Search for the cell housing the specified text and yield its [X, Y] center coordinate. 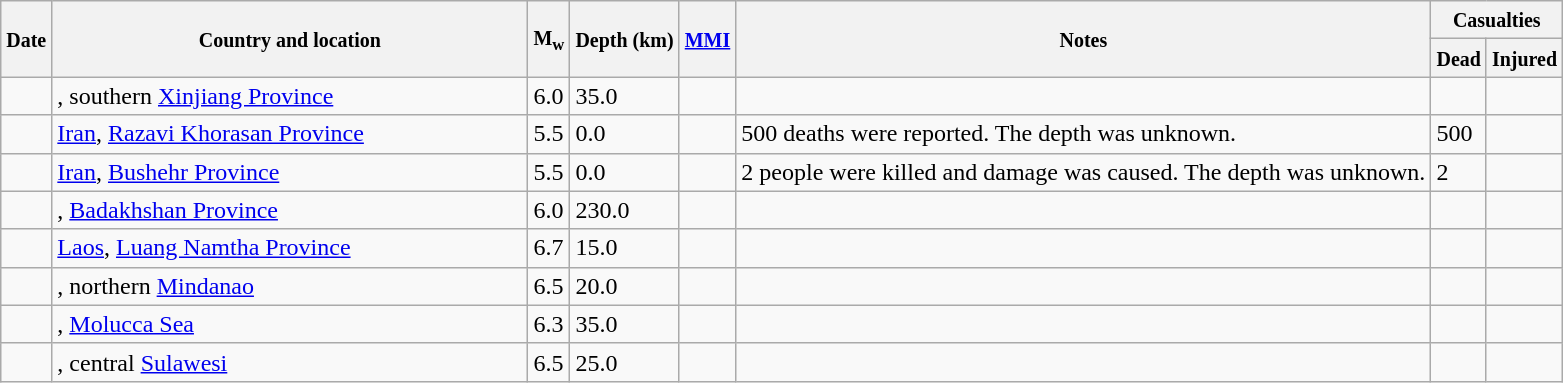
Date [26, 39]
, southern Xinjiang Province [290, 96]
MMI [708, 39]
Dead [1459, 58]
15.0 [624, 248]
, Badakhshan Province [290, 210]
6.3 [549, 324]
, central Sulawesi [290, 362]
Depth (km) [624, 39]
2 people were killed and damage was caused. The depth was unknown. [1084, 172]
20.0 [624, 286]
Laos, Luang Namtha Province [290, 248]
Injured [1524, 58]
Casualties [1497, 20]
500 [1459, 134]
, Molucca Sea [290, 324]
Iran, Razavi Khorasan Province [290, 134]
25.0 [624, 362]
Notes [1084, 39]
6.7 [549, 248]
230.0 [624, 210]
Mw [549, 39]
, northern Mindanao [290, 286]
Iran, Bushehr Province [290, 172]
500 deaths were reported. The depth was unknown. [1084, 134]
Country and location [290, 39]
2 [1459, 172]
